Identify which cell holds the provided text, then report its (X, Y) central coordinate. 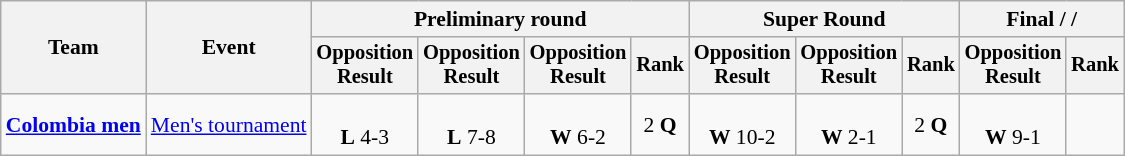
Colombia men (74, 124)
Super Round (824, 19)
W 10-2 (742, 124)
L 7-8 (472, 124)
L 4-3 (366, 124)
W 6-2 (578, 124)
Event (229, 48)
Men's tournament (229, 124)
Team (74, 48)
W 9-1 (1014, 124)
Preliminary round (500, 19)
W 2-1 (848, 124)
Final / / (1042, 19)
